Determine the [x, y] coordinate at the center of the cell enclosing the given text.  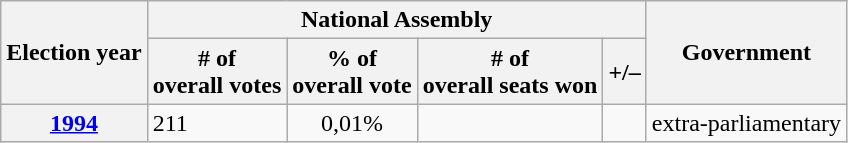
211 [217, 123]
1994 [74, 123]
Election year [74, 52]
extra-parliamentary [746, 123]
National Assembly [396, 20]
0,01% [352, 123]
# ofoverall seats won [510, 72]
# ofoverall votes [217, 72]
% ofoverall vote [352, 72]
+/– [624, 72]
Government [746, 52]
